Extract the [x, y] coordinate from the center of the cell holding the provided text.  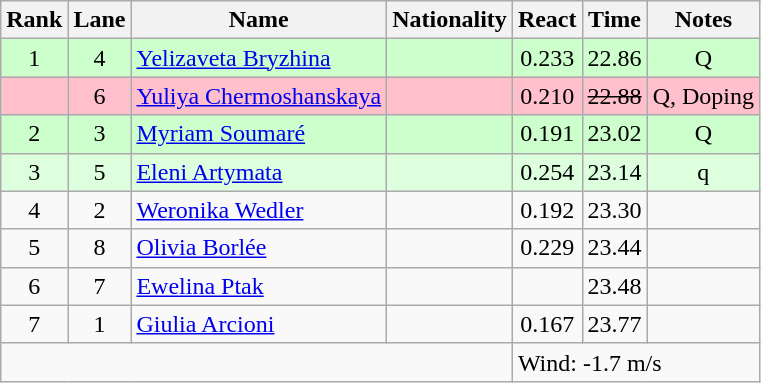
Myriam Soumaré [259, 134]
23.14 [614, 172]
0.167 [547, 324]
Giulia Arcioni [259, 324]
23.44 [614, 248]
React [547, 20]
23.48 [614, 286]
Nationality [450, 20]
23.30 [614, 210]
23.02 [614, 134]
Lane [100, 20]
Q, Doping [703, 96]
22.86 [614, 58]
Eleni Artymata [259, 172]
Olivia Borlée [259, 248]
22.88 [614, 96]
Yelizaveta Bryzhina [259, 58]
0.191 [547, 134]
0.254 [547, 172]
Wind: -1.7 m/s [636, 362]
Name [259, 20]
0.229 [547, 248]
0.233 [547, 58]
Yuliya Chermoshanskaya [259, 96]
Weronika Wedler [259, 210]
Rank [34, 20]
0.192 [547, 210]
8 [100, 248]
0.210 [547, 96]
Notes [703, 20]
q [703, 172]
Time [614, 20]
Ewelina Ptak [259, 286]
23.77 [614, 324]
